For the text-containing cell, return its midpoint in [x, y] coordinate format. 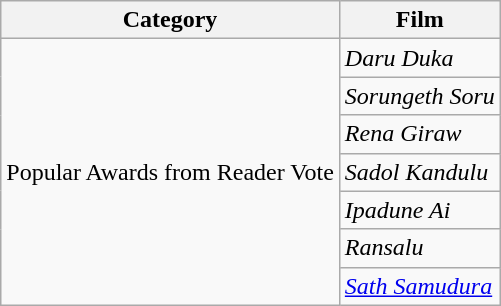
Sadol Kandulu [420, 172]
Category [170, 20]
Sorungeth Soru [420, 96]
Sath Samudura [420, 286]
Film [420, 20]
Daru Duka [420, 58]
Ransalu [420, 248]
Rena Giraw [420, 134]
Popular Awards from Reader Vote [170, 172]
Ipadune Ai [420, 210]
